Identify which cell holds the provided text, then report its [X, Y] central coordinate. 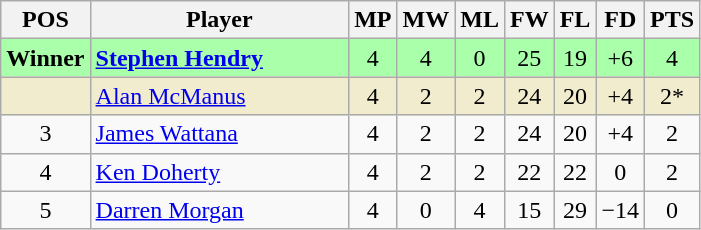
5 [46, 210]
19 [575, 58]
MW [426, 20]
ML [480, 20]
FD [620, 20]
3 [46, 134]
29 [575, 210]
2* [672, 96]
FL [575, 20]
Ken Doherty [220, 172]
Darren Morgan [220, 210]
James Wattana [220, 134]
Alan McManus [220, 96]
−14 [620, 210]
MP [373, 20]
25 [529, 58]
+6 [620, 58]
Winner [46, 58]
Stephen Hendry [220, 58]
POS [46, 20]
FW [529, 20]
15 [529, 210]
PTS [672, 20]
Player [220, 20]
